Find where the given text appears and provide that cell's center as [X, Y] coordinate. 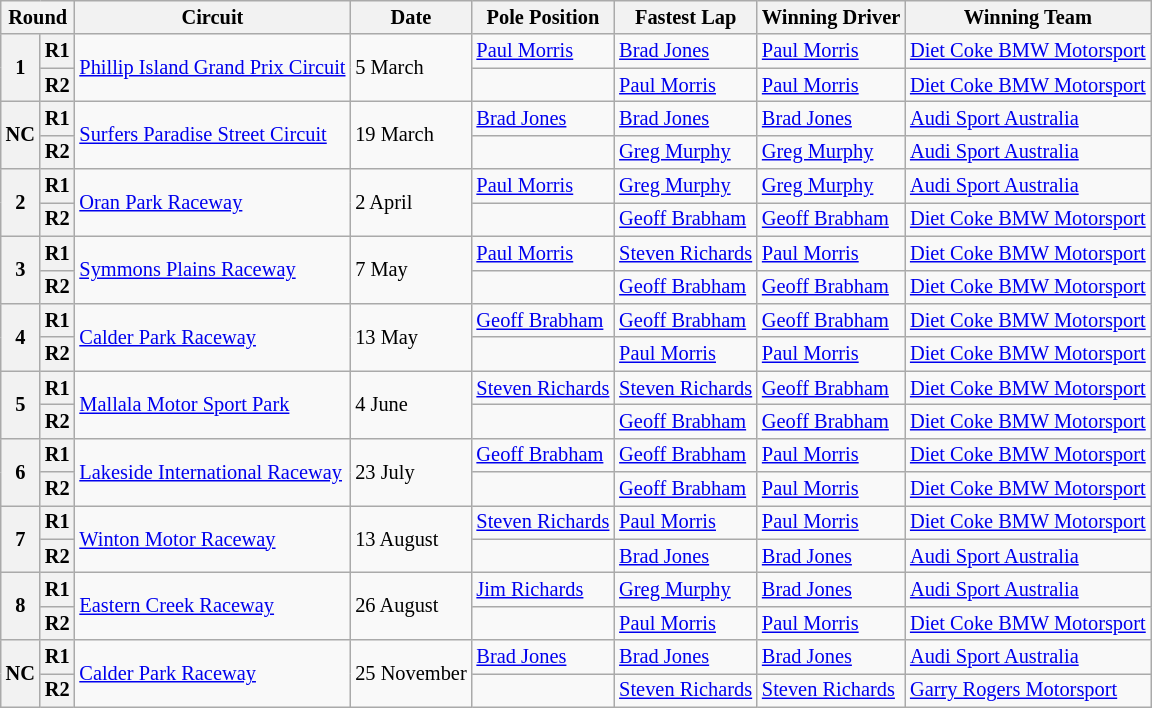
2 [20, 202]
5 [20, 404]
25 November [410, 674]
13 August [410, 538]
Symmons Plains Raceway [212, 270]
23 July [410, 472]
13 May [410, 336]
7 May [410, 270]
26 August [410, 606]
Winton Motor Raceway [212, 538]
Round [38, 17]
Surfers Paradise Street Circuit [212, 134]
4 [20, 336]
Oran Park Raceway [212, 202]
Pole Position [544, 17]
Phillip Island Grand Prix Circuit [212, 68]
Fastest Lap [686, 17]
Date [410, 17]
8 [20, 606]
Mallala Motor Sport Park [212, 404]
Jim Richards [544, 589]
3 [20, 270]
5 March [410, 68]
Circuit [212, 17]
6 [20, 472]
Lakeside International Raceway [212, 472]
7 [20, 538]
Garry Rogers Motorsport [1028, 690]
Eastern Creek Raceway [212, 606]
Winning Driver [831, 17]
4 June [410, 404]
19 March [410, 134]
1 [20, 68]
2 April [410, 202]
Winning Team [1028, 17]
